Scan for the cell matching the given text and deliver its [x, y] coordinate at center. 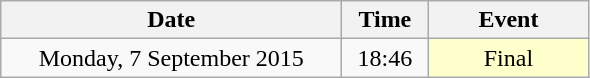
Final [508, 58]
Monday, 7 September 2015 [172, 58]
Time [385, 20]
18:46 [385, 58]
Event [508, 20]
Date [172, 20]
